Locate the cell with the specified text and output its [X, Y] center coordinate. 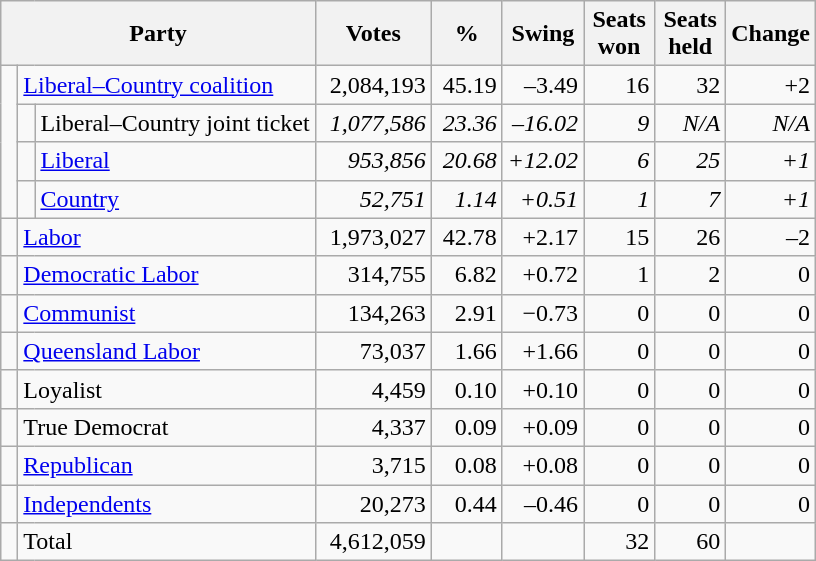
20.68 [466, 161]
–0.46 [542, 503]
314,755 [373, 275]
0.09 [466, 427]
Total [166, 542]
+0.09 [542, 427]
–16.02 [542, 123]
Republican [166, 465]
Liberal–Country coalition [166, 85]
4,612,059 [373, 542]
0.08 [466, 465]
1,077,586 [373, 123]
1.14 [466, 199]
2,084,193 [373, 85]
1.66 [466, 351]
26 [690, 237]
Labor [166, 237]
Queensland Labor [166, 351]
953,856 [373, 161]
4,459 [373, 389]
16 [620, 85]
+1.66 [542, 351]
20,273 [373, 503]
+0.72 [542, 275]
Communist [166, 313]
+2.17 [542, 237]
4,337 [373, 427]
52,751 [373, 199]
73,037 [373, 351]
60 [690, 542]
45.19 [466, 85]
+2 [771, 85]
Liberal [175, 161]
25 [690, 161]
Seats won [620, 34]
Country [175, 199]
+12.02 [542, 161]
Independents [166, 503]
+0.08 [542, 465]
Loyalist [166, 389]
7 [690, 199]
6 [620, 161]
+0.51 [542, 199]
Democratic Labor [166, 275]
Liberal–Country joint ticket [175, 123]
3,715 [373, 465]
0.44 [466, 503]
1,973,027 [373, 237]
Party [158, 34]
% [466, 34]
–3.49 [542, 85]
2 [690, 275]
Swing [542, 34]
+0.10 [542, 389]
134,263 [373, 313]
Change [771, 34]
True Democrat [166, 427]
−0.73 [542, 313]
0.10 [466, 389]
23.36 [466, 123]
9 [620, 123]
–2 [771, 237]
Seats held [690, 34]
2.91 [466, 313]
42.78 [466, 237]
15 [620, 237]
Votes [373, 34]
6.82 [466, 275]
